Pinpoint the cell where the given text exists, returning its (X, Y) midpoint coordinate. 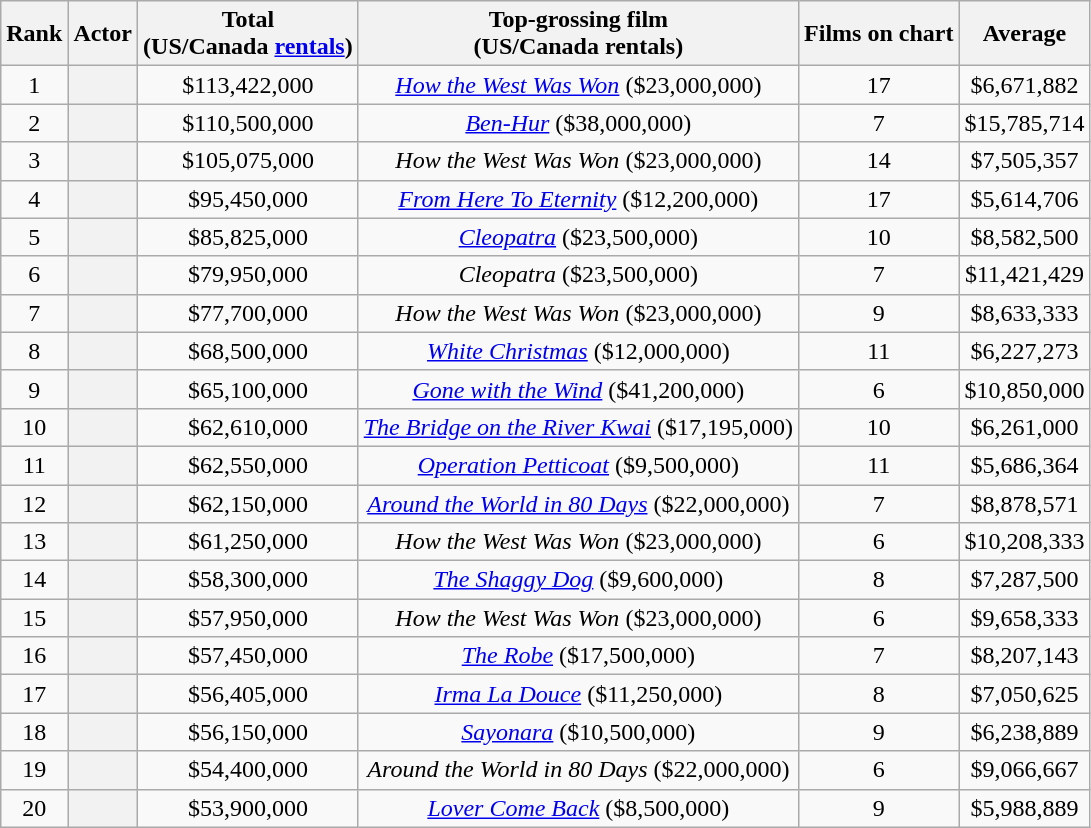
$6,671,882 (1024, 85)
$8,207,143 (1024, 656)
Average (1024, 34)
$6,261,000 (1024, 427)
$62,150,000 (248, 503)
$9,066,667 (1024, 770)
$62,610,000 (248, 427)
$79,950,000 (248, 275)
1 (34, 85)
13 (34, 542)
White Christmas ($12,000,000) (578, 351)
Sayonara ($10,500,000) (578, 732)
$65,100,000 (248, 389)
Films on chart (879, 34)
$10,208,333 (1024, 542)
$6,238,889 (1024, 732)
$54,400,000 (248, 770)
5 (34, 237)
$57,950,000 (248, 618)
$15,785,714 (1024, 123)
$56,150,000 (248, 732)
$8,633,333 (1024, 313)
$53,900,000 (248, 808)
$77,700,000 (248, 313)
Ben-Hur ($38,000,000) (578, 123)
Total(US/Canada rentals) (248, 34)
12 (34, 503)
$56,405,000 (248, 694)
$10,850,000 (1024, 389)
The Bridge on the River Kwai ($17,195,000) (578, 427)
$11,421,429 (1024, 275)
$68,500,000 (248, 351)
$7,050,625 (1024, 694)
20 (34, 808)
3 (34, 161)
Actor (103, 34)
15 (34, 618)
Operation Petticoat ($9,500,000) (578, 465)
$7,505,357 (1024, 161)
The Shaggy Dog ($9,600,000) (578, 580)
Top-grossing film (US/Canada rentals) (578, 34)
$110,500,000 (248, 123)
The Robe ($17,500,000) (578, 656)
$5,988,889 (1024, 808)
$61,250,000 (248, 542)
$57,450,000 (248, 656)
19 (34, 770)
$5,686,364 (1024, 465)
2 (34, 123)
$6,227,273 (1024, 351)
$7,287,500 (1024, 580)
Rank (34, 34)
$62,550,000 (248, 465)
$58,300,000 (248, 580)
4 (34, 199)
$5,614,706 (1024, 199)
$85,825,000 (248, 237)
$8,582,500 (1024, 237)
$105,075,000 (248, 161)
From Here To Eternity ($12,200,000) (578, 199)
$8,878,571 (1024, 503)
Gone with the Wind ($41,200,000) (578, 389)
Irma La Douce ($11,250,000) (578, 694)
16 (34, 656)
$9,658,333 (1024, 618)
Lover Come Back ($8,500,000) (578, 808)
$95,450,000 (248, 199)
$113,422,000 (248, 85)
18 (34, 732)
